Provide the (X, Y) coordinate of the cell's center where the given text is located.  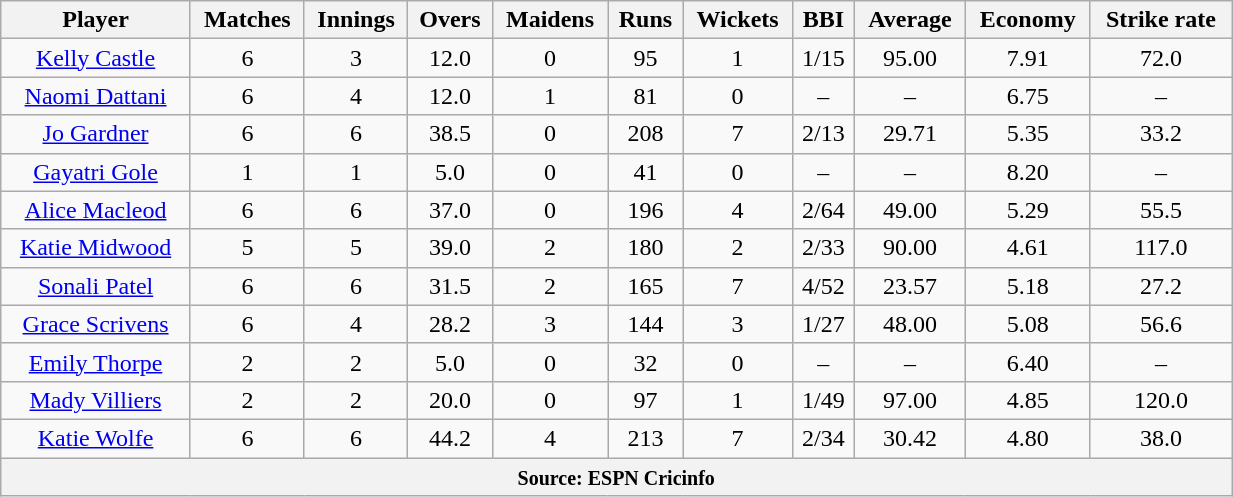
90.00 (910, 248)
Player (96, 20)
8.20 (1028, 172)
120.0 (1160, 400)
7.91 (1028, 58)
95.00 (910, 58)
20.0 (450, 400)
Alice Macleod (96, 210)
29.71 (910, 134)
Source: ESPN Cricinfo (616, 477)
27.2 (1160, 286)
Gayatri Gole (96, 172)
1/15 (824, 58)
196 (646, 210)
Innings (356, 20)
5.18 (1028, 286)
44.2 (450, 438)
Economy (1028, 20)
4.61 (1028, 248)
180 (646, 248)
Sonali Patel (96, 286)
38.5 (450, 134)
72.0 (1160, 58)
48.00 (910, 324)
Strike rate (1160, 20)
56.6 (1160, 324)
95 (646, 58)
Average (910, 20)
1/49 (824, 400)
Kelly Castle (96, 58)
5.35 (1028, 134)
5.08 (1028, 324)
117.0 (1160, 248)
2/13 (824, 134)
Naomi Dattani (96, 96)
Katie Midwood (96, 248)
Jo Gardner (96, 134)
6.40 (1028, 362)
Emily Thorpe (96, 362)
4.85 (1028, 400)
Runs (646, 20)
2/34 (824, 438)
4/52 (824, 286)
Grace Scrivens (96, 324)
213 (646, 438)
55.5 (1160, 210)
1/27 (824, 324)
BBI (824, 20)
Wickets (738, 20)
49.00 (910, 210)
165 (646, 286)
97 (646, 400)
6.75 (1028, 96)
208 (646, 134)
39.0 (450, 248)
81 (646, 96)
28.2 (450, 324)
97.00 (910, 400)
37.0 (450, 210)
41 (646, 172)
23.57 (910, 286)
2/33 (824, 248)
4.80 (1028, 438)
Matches (247, 20)
144 (646, 324)
Overs (450, 20)
33.2 (1160, 134)
38.0 (1160, 438)
Maidens (550, 20)
Mady Villiers (96, 400)
31.5 (450, 286)
Katie Wolfe (96, 438)
2/64 (824, 210)
32 (646, 362)
30.42 (910, 438)
5.29 (1028, 210)
